Provide the (x, y) coordinate of the cell's center where the given text is located.  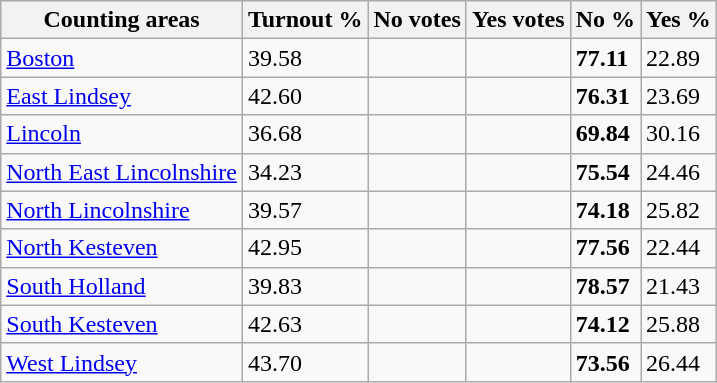
43.70 (305, 362)
42.60 (305, 96)
36.68 (305, 134)
69.84 (605, 134)
78.57 (605, 286)
23.69 (678, 96)
74.12 (605, 324)
30.16 (678, 134)
East Lindsey (122, 96)
22.44 (678, 248)
42.95 (305, 248)
South Holland (122, 286)
25.82 (678, 210)
North Kesteven (122, 248)
No % (605, 20)
North East Lincolnshire (122, 172)
77.56 (605, 248)
21.43 (678, 286)
75.54 (605, 172)
74.18 (605, 210)
22.89 (678, 58)
26.44 (678, 362)
39.58 (305, 58)
39.83 (305, 286)
Yes votes (518, 20)
73.56 (605, 362)
77.11 (605, 58)
Yes % (678, 20)
24.46 (678, 172)
Turnout % (305, 20)
Boston (122, 58)
76.31 (605, 96)
Counting areas (122, 20)
West Lindsey (122, 362)
No votes (417, 20)
25.88 (678, 324)
Lincoln (122, 134)
39.57 (305, 210)
42.63 (305, 324)
North Lincolnshire (122, 210)
34.23 (305, 172)
South Kesteven (122, 324)
